Find where the given text appears and provide that cell's center as [X, Y] coordinate. 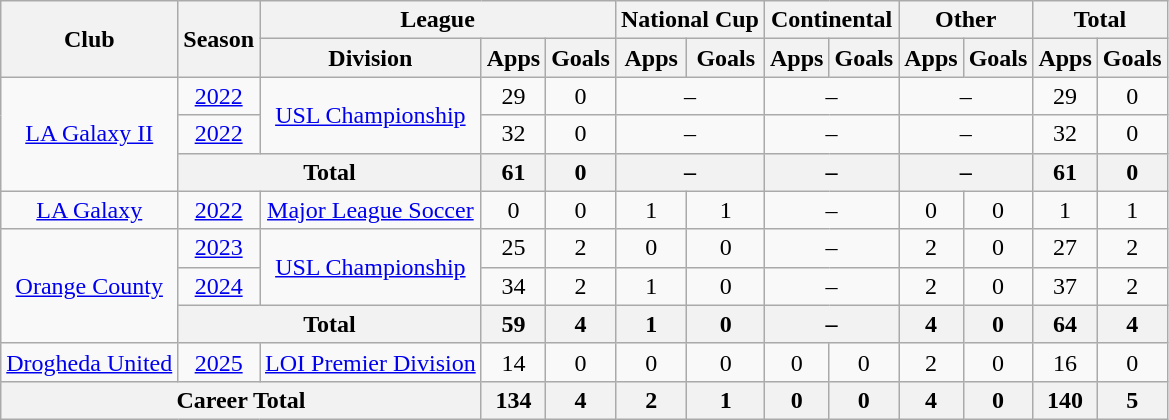
League [438, 20]
LA Galaxy II [90, 134]
16 [1065, 362]
37 [1065, 286]
LOI Premier Division [371, 362]
LA Galaxy [90, 210]
Continental [832, 20]
Career Total [241, 400]
25 [513, 248]
134 [513, 400]
Other [966, 20]
140 [1065, 400]
14 [513, 362]
2023 [219, 248]
64 [1065, 324]
2024 [219, 286]
National Cup [690, 20]
Orange County [90, 286]
27 [1065, 248]
Major League Soccer [371, 210]
Division [371, 58]
59 [513, 324]
2025 [219, 362]
Club [90, 39]
Drogheda United [90, 362]
5 [1132, 400]
34 [513, 286]
Season [219, 39]
